Locate the cell with the specified text and output its [x, y] center coordinate. 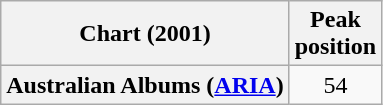
Chart (2001) [145, 34]
Peakposition [335, 34]
54 [335, 85]
Australian Albums (ARIA) [145, 85]
